Capture the cell that displays the provided text and extract its [X, Y] central coordinate. 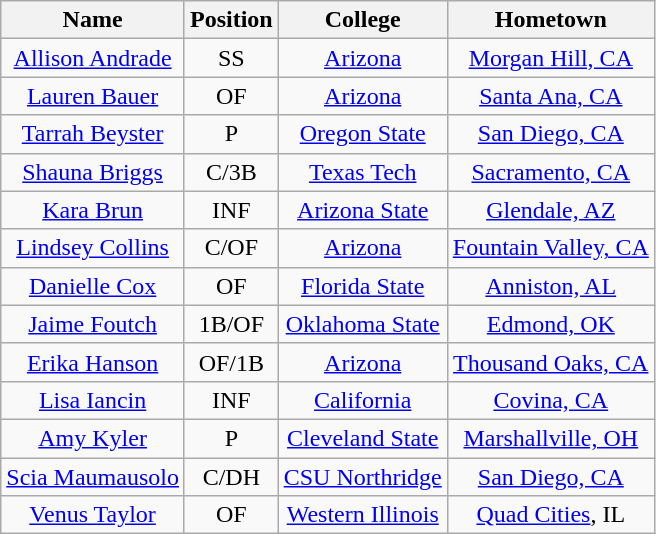
Cleveland State [362, 438]
Allison Andrade [93, 58]
College [362, 20]
Amy Kyler [93, 438]
Sacramento, CA [550, 172]
Covina, CA [550, 400]
Name [93, 20]
Lauren Bauer [93, 96]
Western Illinois [362, 515]
Santa Ana, CA [550, 96]
Quad Cities, IL [550, 515]
Scia Maumausolo [93, 477]
Venus Taylor [93, 515]
Thousand Oaks, CA [550, 362]
Position [231, 20]
Lisa Iancin [93, 400]
C/OF [231, 248]
Shauna Briggs [93, 172]
Morgan Hill, CA [550, 58]
Jaime Foutch [93, 324]
Oklahoma State [362, 324]
C/DH [231, 477]
CSU Northridge [362, 477]
Edmond, OK [550, 324]
California [362, 400]
Texas Tech [362, 172]
Anniston, AL [550, 286]
OF/1B [231, 362]
C/3B [231, 172]
Glendale, AZ [550, 210]
Erika Hanson [93, 362]
Kara Brun [93, 210]
Lindsey Collins [93, 248]
SS [231, 58]
Danielle Cox [93, 286]
Hometown [550, 20]
Fountain Valley, CA [550, 248]
1B/OF [231, 324]
Oregon State [362, 134]
Marshallville, OH [550, 438]
Arizona State [362, 210]
Florida State [362, 286]
Tarrah Beyster [93, 134]
